Detect which cell encompasses the target text, then output its (X, Y) center coordinate. 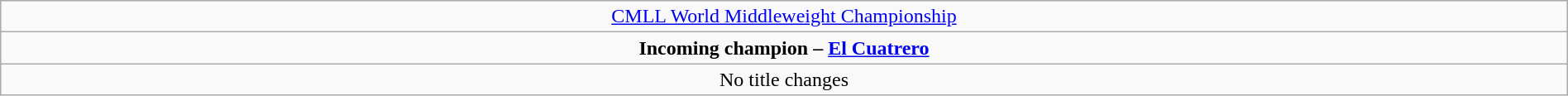
CMLL World Middleweight Championship (784, 17)
Incoming champion – El Cuatrero (784, 48)
No title changes (784, 79)
